Identify which cell holds the provided text, then report its (x, y) central coordinate. 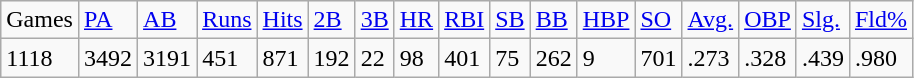
22 (374, 58)
AB (168, 20)
Games (40, 20)
HBP (606, 20)
3191 (168, 58)
98 (416, 58)
Fld% (880, 20)
OBP (768, 20)
HR (416, 20)
Runs (227, 20)
Slg. (822, 20)
SB (510, 20)
Hits (282, 20)
2B (332, 20)
RBI (464, 20)
701 (658, 58)
BB (554, 20)
401 (464, 58)
192 (332, 58)
SO (658, 20)
75 (510, 58)
.439 (822, 58)
3B (374, 20)
Avg. (710, 20)
9 (606, 58)
871 (282, 58)
PA (108, 20)
451 (227, 58)
262 (554, 58)
.273 (710, 58)
.980 (880, 58)
1118 (40, 58)
3492 (108, 58)
.328 (768, 58)
